Determine the [x, y] coordinate at the center of the cell enclosing the given text.  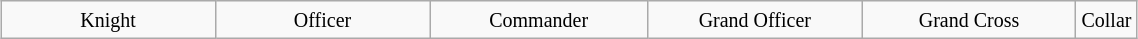
Commander [539, 20]
Collar [1106, 20]
Knight [108, 20]
Grand Cross [969, 20]
Officer [322, 20]
Grand Officer [755, 20]
